Capture the cell that displays the provided text and extract its (x, y) central coordinate. 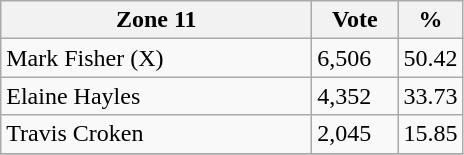
4,352 (355, 96)
Zone 11 (156, 20)
33.73 (430, 96)
Mark Fisher (X) (156, 58)
Travis Croken (156, 134)
Vote (355, 20)
50.42 (430, 58)
15.85 (430, 134)
6,506 (355, 58)
2,045 (355, 134)
% (430, 20)
Elaine Hayles (156, 96)
